Extract the [x, y] coordinate from the center of the cell holding the provided text.  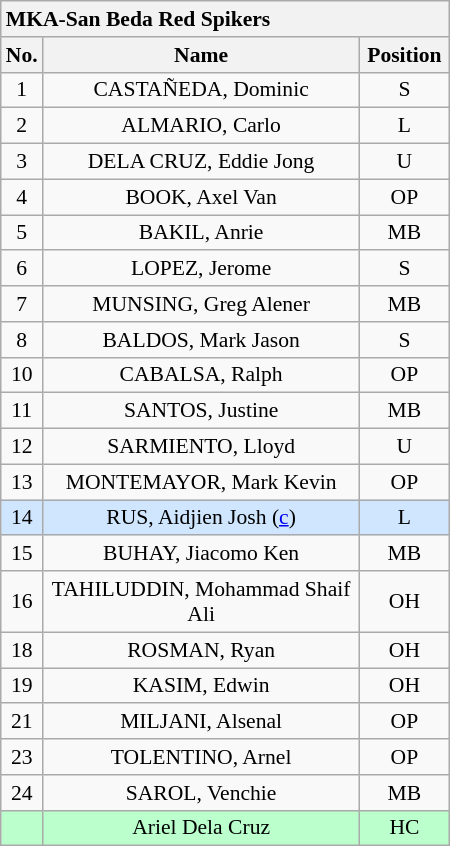
TOLENTINO, Arnel [202, 757]
5 [22, 233]
23 [22, 757]
8 [22, 340]
18 [22, 650]
Position [405, 55]
LOPEZ, Jerome [202, 269]
HC [405, 828]
4 [22, 197]
16 [22, 602]
ALMARIO, Carlo [202, 126]
TAHILUDDIN, Mohammad Shaif Ali [202, 602]
BUHAY, Jiacomo Ken [202, 554]
ROSMAN, Ryan [202, 650]
Ariel Dela Cruz [202, 828]
KASIM, Edwin [202, 686]
CASTAÑEDA, Dominic [202, 90]
SANTOS, Justine [202, 411]
SARMIENTO, Lloyd [202, 447]
24 [22, 793]
MONTEMAYOR, Mark Kevin [202, 482]
14 [22, 518]
11 [22, 411]
15 [22, 554]
BAKIL, Anrie [202, 233]
RUS, Aidjien Josh (c) [202, 518]
BALDOS, Mark Jason [202, 340]
12 [22, 447]
BOOK, Axel Van [202, 197]
MKA-San Beda Red Spikers [225, 19]
3 [22, 162]
No. [22, 55]
DELA CRUZ, Eddie Jong [202, 162]
MUNSING, Greg Alener [202, 304]
SAROL, Venchie [202, 793]
6 [22, 269]
2 [22, 126]
19 [22, 686]
7 [22, 304]
21 [22, 722]
MILJANI, Alsenal [202, 722]
10 [22, 375]
Name [202, 55]
1 [22, 90]
13 [22, 482]
CABALSA, Ralph [202, 375]
